Pinpoint the cell where the given text exists, returning its [X, Y] midpoint coordinate. 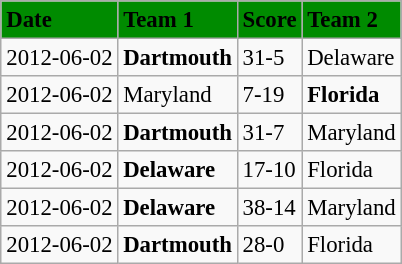
31-7 [270, 133]
Score [270, 20]
7-19 [270, 95]
Date [60, 20]
17-10 [270, 170]
38-14 [270, 208]
Team 2 [352, 20]
31-5 [270, 57]
28-0 [270, 245]
Team 1 [178, 20]
